Output the [X, Y] coordinate of the center of the cell containing the given text.  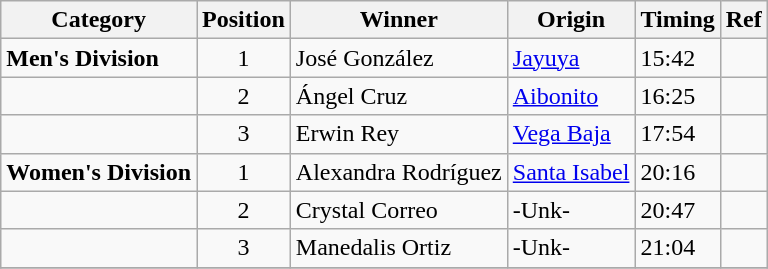
Santa Isabel [571, 172]
20:16 [678, 172]
20:47 [678, 210]
Women's Division [99, 172]
Jayuya [571, 58]
Ref [744, 20]
Aibonito [571, 96]
17:54 [678, 134]
Vega Baja [571, 134]
Origin [571, 20]
Winner [398, 20]
Alexandra Rodríguez [398, 172]
José González [398, 58]
Ángel Cruz [398, 96]
16:25 [678, 96]
Erwin Rey [398, 134]
Crystal Correo [398, 210]
Manedalis Ortiz [398, 248]
Men's Division [99, 58]
Category [99, 20]
Timing [678, 20]
15:42 [678, 58]
Position [244, 20]
21:04 [678, 248]
